Detect which cell encompasses the target text, then output its (X, Y) center coordinate. 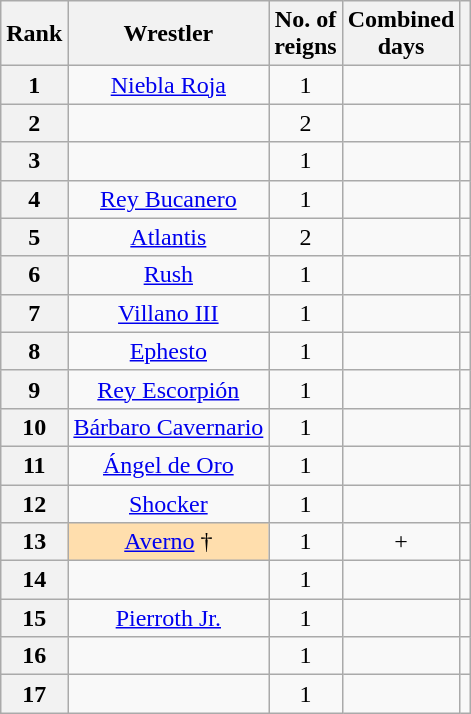
Shocker (168, 503)
Niebla Roja (168, 85)
Averno † (168, 542)
Pierroth Jr. (168, 618)
+ (401, 542)
16 (34, 656)
Ephesto (168, 351)
Rey Bucanero (168, 199)
12 (34, 503)
15 (34, 618)
14 (34, 580)
13 (34, 542)
Ángel de Oro (168, 465)
No. ofreigns (306, 34)
17 (34, 694)
Wrestler (168, 34)
6 (34, 275)
9 (34, 389)
Bárbaro Cavernario (168, 427)
Rey Escorpión (168, 389)
Rank (34, 34)
11 (34, 465)
Atlantis (168, 237)
10 (34, 427)
7 (34, 313)
5 (34, 237)
3 (34, 161)
Villano III (168, 313)
Rush (168, 275)
Combineddays (401, 34)
4 (34, 199)
8 (34, 351)
